Capture the cell that displays the provided text and extract its [X, Y] central coordinate. 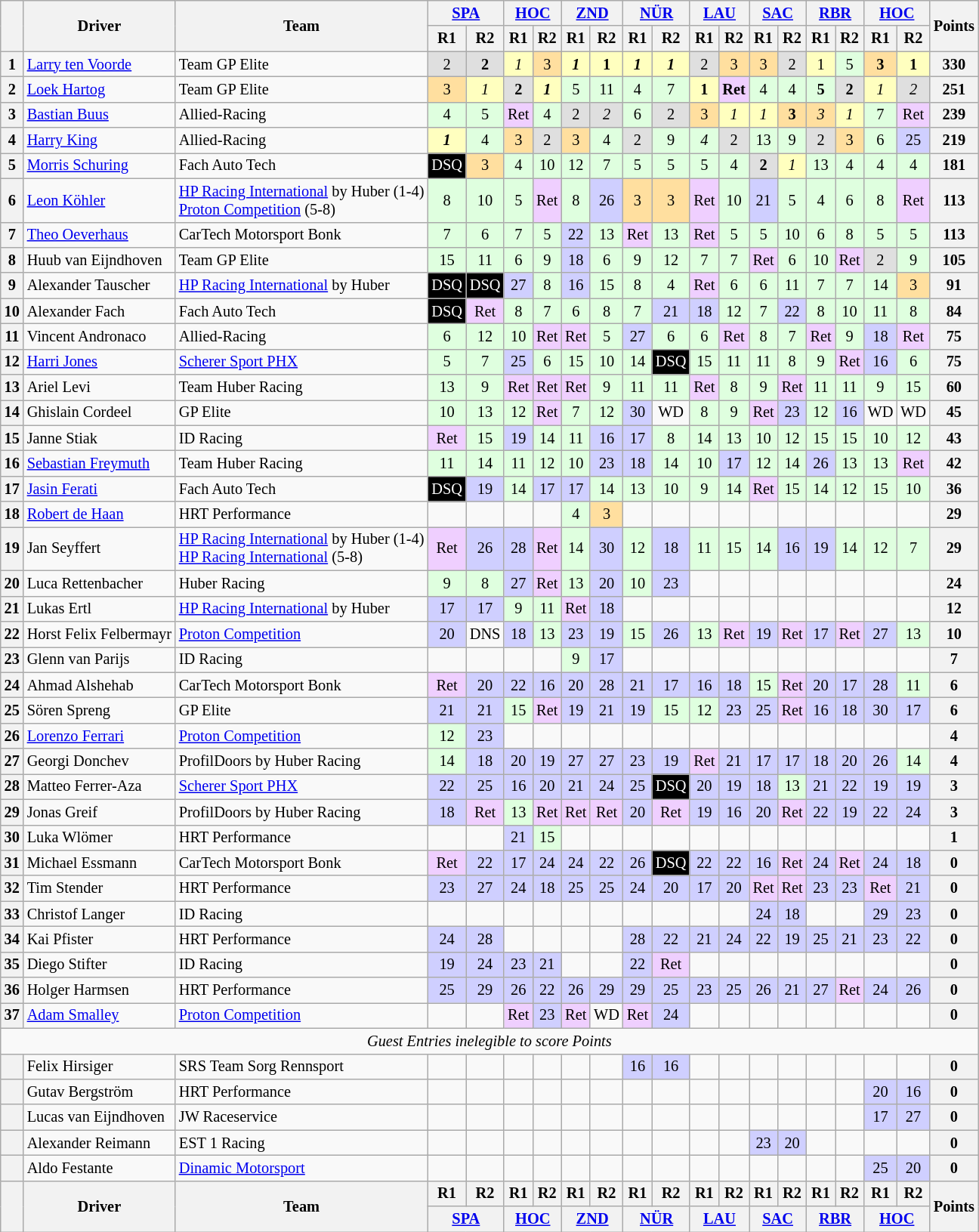
Robert de Haan [100, 514]
31 [12, 863]
Alexander Fach [100, 311]
Harri Jones [100, 362]
Sebastian Freymuth [100, 463]
42 [954, 463]
Huber Racing [301, 583]
Jan Seyffert [100, 548]
Kai Pfister [100, 939]
34 [12, 939]
Morris Schuring [100, 165]
Jasin Ferati [100, 489]
Theo Oeverhaus [100, 235]
EST 1 Racing [301, 1143]
45 [954, 412]
Vincent Andronaco [100, 336]
Lucas van Eijndhoven [100, 1117]
Ariel Levi [100, 388]
DNS [485, 634]
JW Raceservice [301, 1117]
251 [954, 89]
Janne Stiak [100, 438]
HP Racing International by Huber (1-4) HP Racing International (5-8) [301, 548]
Alexander Tauscher [100, 286]
60 [954, 388]
32 [12, 888]
37 [12, 1015]
181 [954, 165]
Lorenzo Ferrari [100, 736]
Adam Smalley [100, 1015]
35 [12, 965]
Sören Spreng [100, 710]
Ahmad Alshehab [100, 685]
Georgi Donchev [100, 761]
Loek Hartog [100, 89]
Michael Essmann [100, 863]
Dinamic Motorsport [301, 1168]
Luca Rettenbacher [100, 583]
Felix Hirsiger [100, 1067]
84 [954, 311]
Alexander Reimann [100, 1143]
43 [954, 438]
Larry ten Voorde [100, 64]
Leon Köhler [100, 200]
Huub van Eijndhoven [100, 260]
Tim Stender [100, 888]
Horst Felix Felbermayr [100, 634]
Ghislain Cordeel [100, 412]
Glenn van Parijs [100, 659]
Lukas Ertl [100, 609]
Gutav Bergström [100, 1092]
SRS Team Sorg Rennsport [301, 1067]
Matteo Ferrer-Aza [100, 786]
Diego Stifter [100, 965]
239 [954, 115]
219 [954, 140]
Bastian Buus [100, 115]
Aldo Festante [100, 1168]
Christof Langer [100, 914]
HP Racing International by Huber (1-4) Proton Competition (5-8) [301, 200]
330 [954, 64]
33 [12, 914]
91 [954, 286]
Luka Wlömer [100, 838]
Harry King [100, 140]
105 [954, 260]
Guest Entries inelegible to score Points [489, 1041]
Holger Harmsen [100, 990]
Jonas Greif [100, 812]
